Return the (X, Y) coordinate for the center point of the cell that contains the specified text.  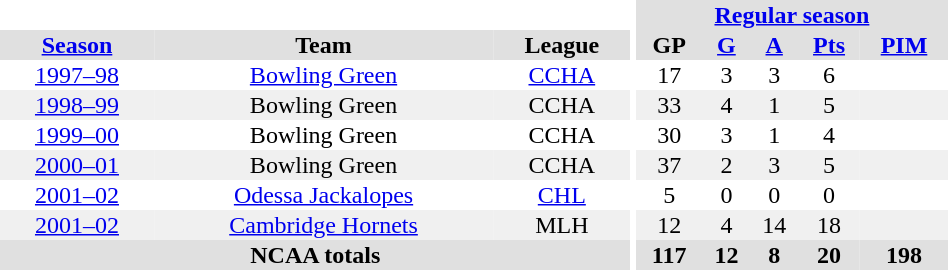
League (562, 45)
A (774, 45)
6 (829, 75)
2000–01 (77, 165)
8 (774, 255)
2 (727, 165)
G (727, 45)
MLH (562, 225)
117 (670, 255)
18 (829, 225)
1998–99 (77, 105)
PIM (904, 45)
Regular season (792, 15)
20 (829, 255)
1997–98 (77, 75)
Odessa Jackalopes (324, 195)
198 (904, 255)
CHL (562, 195)
1999–00 (77, 135)
14 (774, 225)
Team (324, 45)
Season (77, 45)
17 (670, 75)
NCAA totals (316, 255)
33 (670, 105)
Pts (829, 45)
37 (670, 165)
Cambridge Hornets (324, 225)
GP (670, 45)
30 (670, 135)
